For the text-containing cell, return its midpoint in (X, Y) coordinate format. 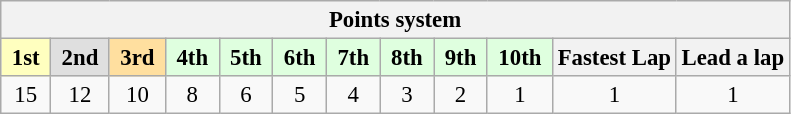
Fastest Lap (614, 58)
5th (246, 58)
5 (300, 95)
4th (192, 58)
8 (192, 95)
6 (246, 95)
3 (407, 95)
3rd (137, 58)
Points system (396, 20)
7th (353, 58)
4 (353, 95)
10th (520, 58)
8th (407, 58)
15 (26, 95)
10 (137, 95)
9th (461, 58)
2 (461, 95)
2nd (80, 58)
1st (26, 58)
Lead a lap (732, 58)
6th (300, 58)
12 (80, 95)
